Output the (X, Y) coordinate of the center of the cell containing the given text.  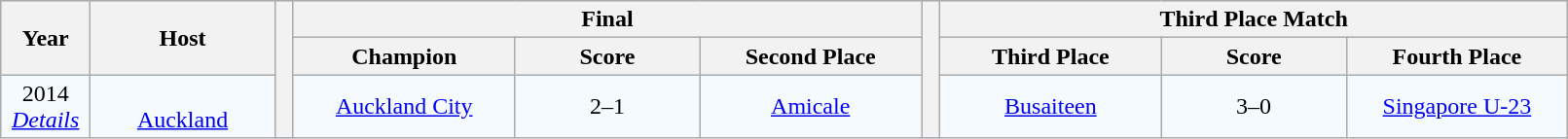
2–1 (607, 107)
Host (183, 38)
Year (46, 38)
Busaiteen (1051, 107)
Third Place (1051, 56)
Auckland (183, 107)
3–0 (1254, 107)
Amicale (811, 107)
Second Place (811, 56)
Auckland City (404, 107)
Champion (404, 56)
Final (607, 19)
Fourth Place (1457, 56)
Third Place Match (1254, 19)
Singapore U-23 (1457, 107)
2014 Details (46, 107)
